Return the [X, Y] coordinate for the center point of the cell that contains the specified text.  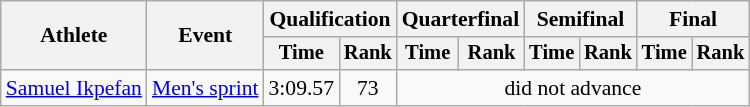
did not advance [574, 88]
Event [206, 36]
Athlete [74, 36]
Men's sprint [206, 88]
3:09.57 [302, 88]
Samuel Ikpefan [74, 88]
Semifinal [580, 19]
Final [693, 19]
Quarterfinal [461, 19]
Qualification [330, 19]
73 [368, 88]
